Provide the [X, Y] coordinate of the cell's center where the given text is located.  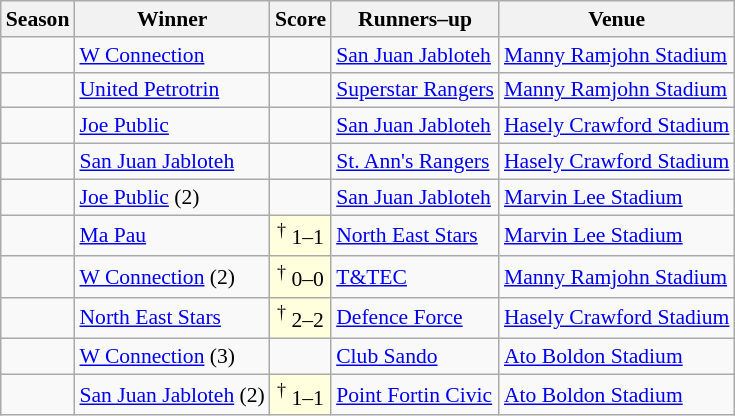
Winner [172, 19]
San Juan Jabloteh (2) [172, 394]
Club Sando [415, 357]
W Connection (2) [172, 276]
Superstar Rangers [415, 90]
W Connection [172, 55]
Joe Public (2) [172, 197]
† 0–0 [300, 276]
Runners–up [415, 19]
T&TEC [415, 276]
Joe Public [172, 126]
Score [300, 19]
United Petrotrin [172, 90]
Venue [617, 19]
Defence Force [415, 318]
Season [38, 19]
W Connection (3) [172, 357]
St. Ann's Rangers [415, 162]
† 2–2 [300, 318]
Ma Pau [172, 236]
Point Fortin Civic [415, 394]
